Find where the given text appears and provide that cell's center as [x, y] coordinate. 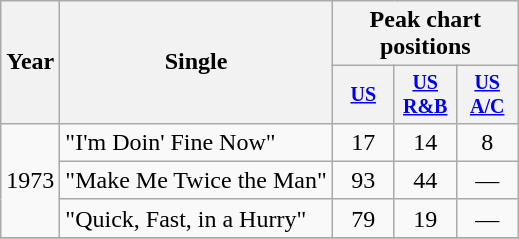
8 [487, 142]
93 [363, 180]
USR&B [425, 94]
Peak chart positions [425, 34]
1973 [30, 180]
19 [425, 218]
"Make Me Twice the Man" [196, 180]
"I'm Doin' Fine Now" [196, 142]
USA/C [487, 94]
17 [363, 142]
Year [30, 62]
14 [425, 142]
US [363, 94]
44 [425, 180]
79 [363, 218]
"Quick, Fast, in a Hurry" [196, 218]
Single [196, 62]
